Search for the cell housing the specified text and yield its (x, y) center coordinate. 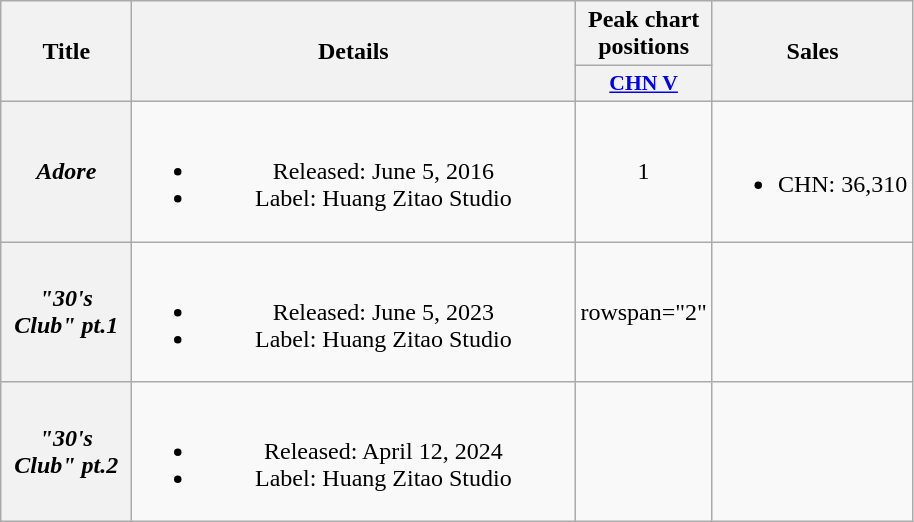
CHN V (644, 84)
1 (644, 171)
Released: April 12, 2024Label: Huang Zitao Studio (354, 452)
rowspan="2" (644, 312)
Peak chart positions (644, 34)
Released: June 5, 2016Label: Huang Zitao Studio (354, 171)
"30's Club" pt.1 (66, 312)
Adore (66, 171)
"30's Club" pt.2 (66, 452)
Details (354, 52)
Sales (812, 52)
Released: June 5, 2023Label: Huang Zitao Studio (354, 312)
Title (66, 52)
CHN: 36,310 (812, 171)
